Extract the (X, Y) coordinate from the center of the cell holding the provided text.  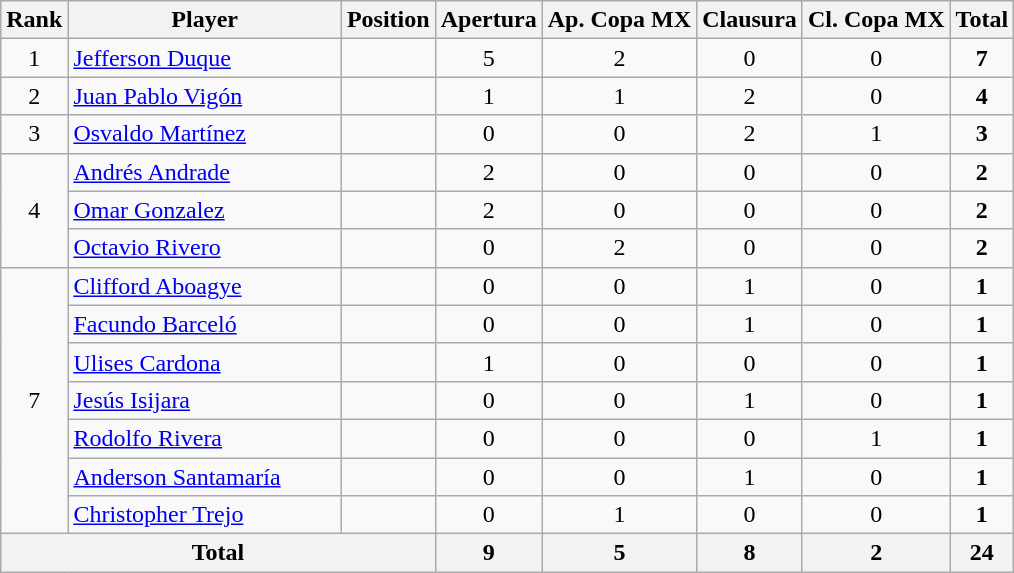
Jefferson Duque (205, 58)
Player (205, 20)
Rodolfo Rivera (205, 438)
24 (982, 553)
Omar Gonzalez (205, 210)
Juan Pablo Vigón (205, 96)
Osvaldo Martínez (205, 134)
Facundo Barceló (205, 324)
Octavio Rivero (205, 248)
Jesús Isijara (205, 400)
9 (488, 553)
Apertura (488, 20)
Cl. Copa MX (876, 20)
Clausura (750, 20)
Rank (34, 20)
Position (388, 20)
8 (750, 553)
Ulises Cardona (205, 362)
Christopher Trejo (205, 515)
Andrés Andrade (205, 172)
Anderson Santamaría (205, 477)
Clifford Aboagye (205, 286)
Ap. Copa MX (619, 20)
